Capture the cell that displays the provided text and extract its [X, Y] central coordinate. 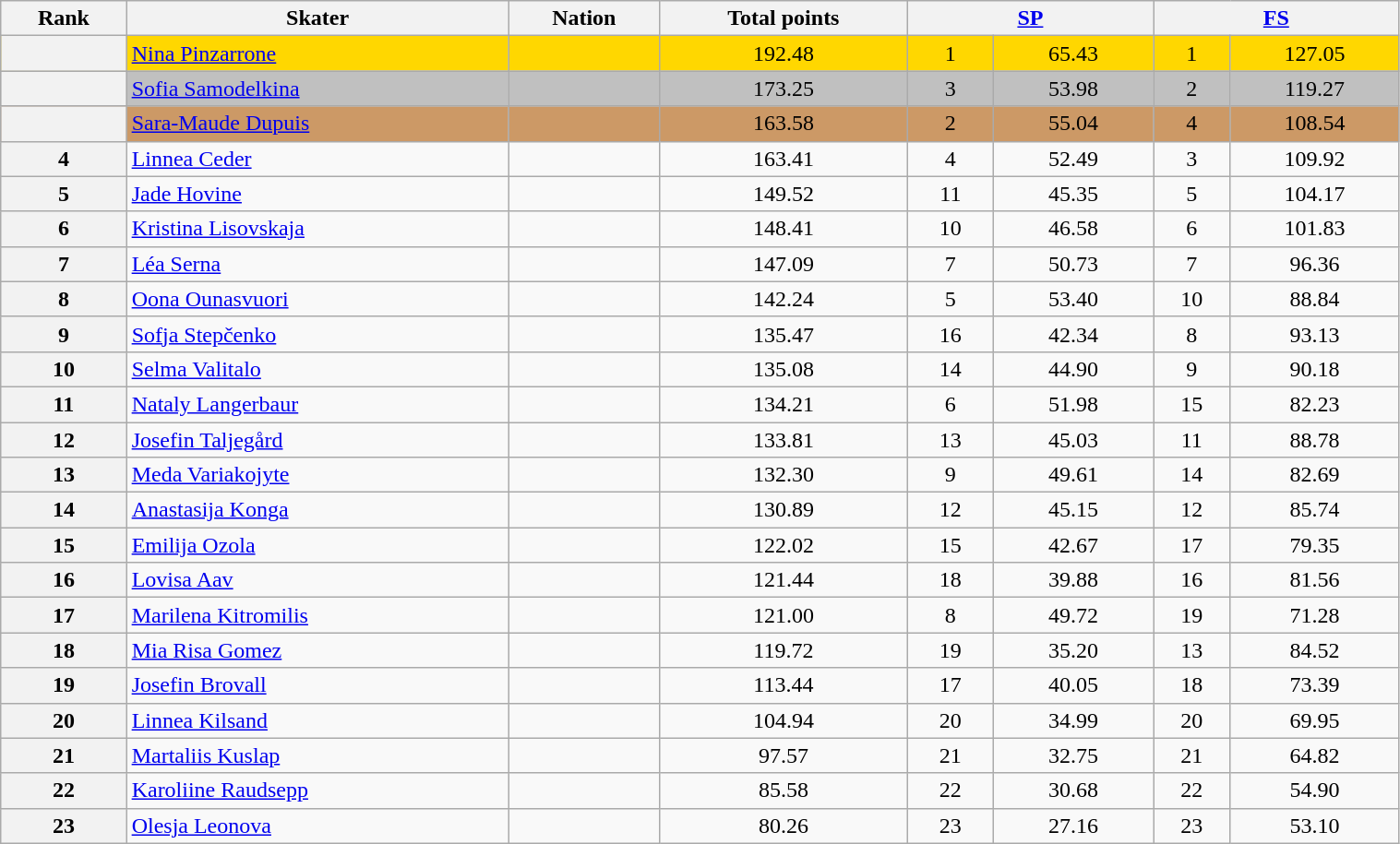
Martaliis Kuslap [317, 755]
Nataly Langerbaur [317, 404]
52.49 [1074, 159]
FS [1276, 18]
73.39 [1314, 685]
148.41 [784, 229]
49.61 [1074, 475]
119.72 [784, 650]
132.30 [784, 475]
49.72 [1074, 615]
53.40 [1074, 299]
79.35 [1314, 545]
30.68 [1074, 791]
Karoliine Raudsepp [317, 791]
Josefin Taljegård [317, 440]
96.36 [1314, 264]
85.74 [1314, 510]
39.88 [1074, 580]
Total points [784, 18]
54.90 [1314, 791]
42.67 [1074, 545]
44.90 [1074, 369]
93.13 [1314, 334]
53.98 [1074, 89]
85.58 [784, 791]
90.18 [1314, 369]
122.02 [784, 545]
SP [1030, 18]
173.25 [784, 89]
82.23 [1314, 404]
108.54 [1314, 124]
45.35 [1074, 194]
Anastasija Konga [317, 510]
40.05 [1074, 685]
134.21 [784, 404]
Emilija Ozola [317, 545]
Skater [317, 18]
Linnea Kilsand [317, 720]
42.34 [1074, 334]
51.98 [1074, 404]
Selma Valitalo [317, 369]
97.57 [784, 755]
Mia Risa Gomez [317, 650]
163.58 [784, 124]
104.94 [784, 720]
104.17 [1314, 194]
149.52 [784, 194]
Olesja Leonova [317, 826]
84.52 [1314, 650]
121.00 [784, 615]
69.95 [1314, 720]
Sara-Maude Dupuis [317, 124]
81.56 [1314, 580]
Lovisa Aav [317, 580]
32.75 [1074, 755]
135.08 [784, 369]
50.73 [1074, 264]
34.99 [1074, 720]
Marilena Kitromilis [317, 615]
45.03 [1074, 440]
147.09 [784, 264]
Kristina Lisovskaja [317, 229]
135.47 [784, 334]
Linnea Ceder [317, 159]
82.69 [1314, 475]
Rank [64, 18]
88.78 [1314, 440]
119.27 [1314, 89]
65.43 [1074, 53]
142.24 [784, 299]
88.84 [1314, 299]
80.26 [784, 826]
133.81 [784, 440]
53.10 [1314, 826]
64.82 [1314, 755]
Sofia Samodelkina [317, 89]
130.89 [784, 510]
46.58 [1074, 229]
101.83 [1314, 229]
Nation [583, 18]
Oona Ounasvuori [317, 299]
Nina Pinzarrone [317, 53]
127.05 [1314, 53]
55.04 [1074, 124]
45.15 [1074, 510]
27.16 [1074, 826]
Meda Variakojyte [317, 475]
192.48 [784, 53]
71.28 [1314, 615]
Josefin Brovall [317, 685]
35.20 [1074, 650]
121.44 [784, 580]
Jade Hovine [317, 194]
Sofja Stepčenko [317, 334]
113.44 [784, 685]
Léa Serna [317, 264]
109.92 [1314, 159]
163.41 [784, 159]
